Locate the cell with the specified text and output its [x, y] center coordinate. 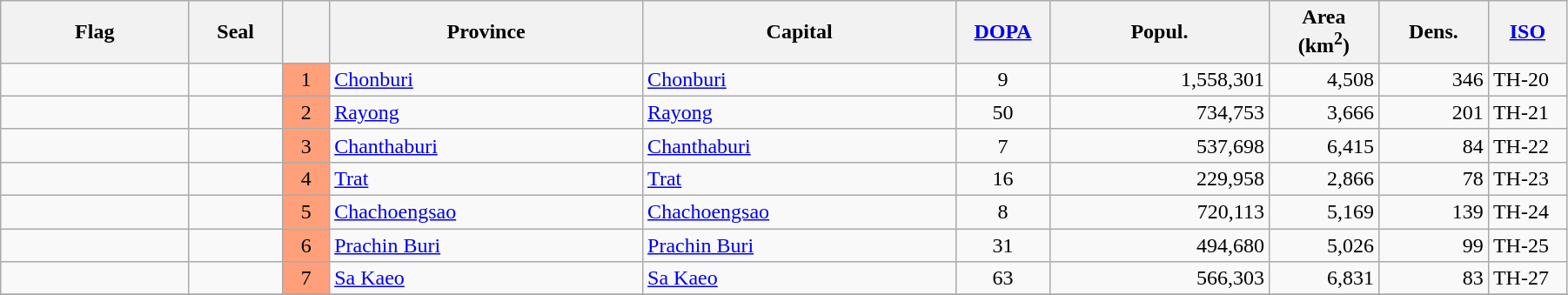
83 [1433, 278]
Province [486, 32]
5 [306, 212]
4,508 [1323, 79]
229,958 [1159, 178]
TH-24 [1527, 212]
6,831 [1323, 278]
734,753 [1159, 112]
16 [1003, 178]
TH-20 [1527, 79]
63 [1003, 278]
Capital [800, 32]
201 [1433, 112]
TH-22 [1527, 145]
31 [1003, 245]
2 [306, 112]
5,026 [1323, 245]
8 [1003, 212]
5,169 [1323, 212]
78 [1433, 178]
3 [306, 145]
139 [1433, 212]
Seal [236, 32]
4 [306, 178]
Area(km2) [1323, 32]
Dens. [1433, 32]
494,680 [1159, 245]
84 [1433, 145]
346 [1433, 79]
3,666 [1323, 112]
TH-23 [1527, 178]
Popul. [1159, 32]
2,866 [1323, 178]
1,558,301 [1159, 79]
1 [306, 79]
9 [1003, 79]
ISO [1527, 32]
TH-25 [1527, 245]
99 [1433, 245]
6,415 [1323, 145]
DOPA [1003, 32]
TH-27 [1527, 278]
537,698 [1159, 145]
Flag [95, 32]
566,303 [1159, 278]
720,113 [1159, 212]
TH-21 [1527, 112]
6 [306, 245]
50 [1003, 112]
